Locate the cell with the specified text and output its [X, Y] center coordinate. 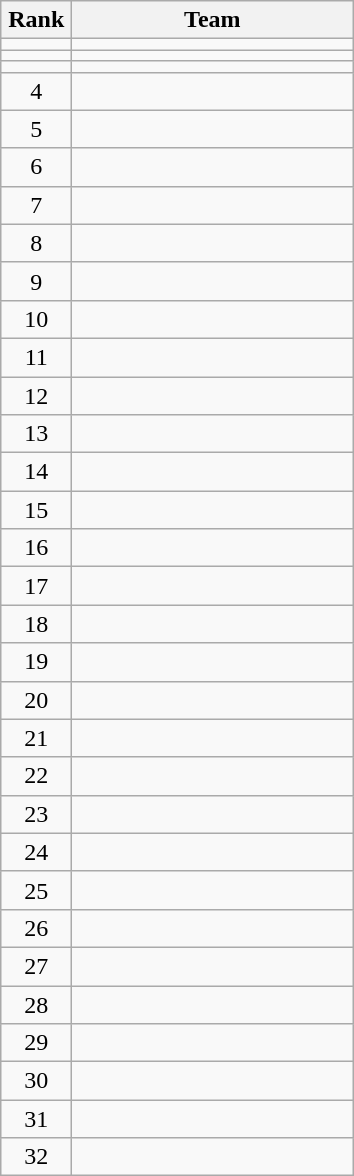
4 [36, 91]
9 [36, 281]
16 [36, 548]
10 [36, 319]
6 [36, 167]
19 [36, 662]
13 [36, 434]
25 [36, 890]
12 [36, 395]
30 [36, 1081]
28 [36, 1005]
23 [36, 814]
15 [36, 510]
22 [36, 776]
14 [36, 472]
24 [36, 852]
29 [36, 1043]
11 [36, 357]
8 [36, 243]
17 [36, 586]
31 [36, 1119]
Team [212, 20]
20 [36, 700]
21 [36, 738]
27 [36, 966]
32 [36, 1157]
18 [36, 624]
5 [36, 129]
Rank [36, 20]
26 [36, 928]
7 [36, 205]
